Find where the given text appears and provide that cell's center as [X, Y] coordinate. 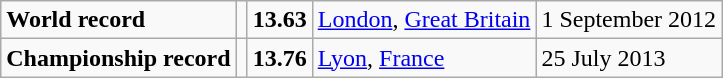
Lyon, France [424, 58]
13.76 [280, 58]
1 September 2012 [629, 20]
25 July 2013 [629, 58]
London, Great Britain [424, 20]
World record [118, 20]
Championship record [118, 58]
13.63 [280, 20]
